Detect which cell encompasses the target text, then output its (X, Y) center coordinate. 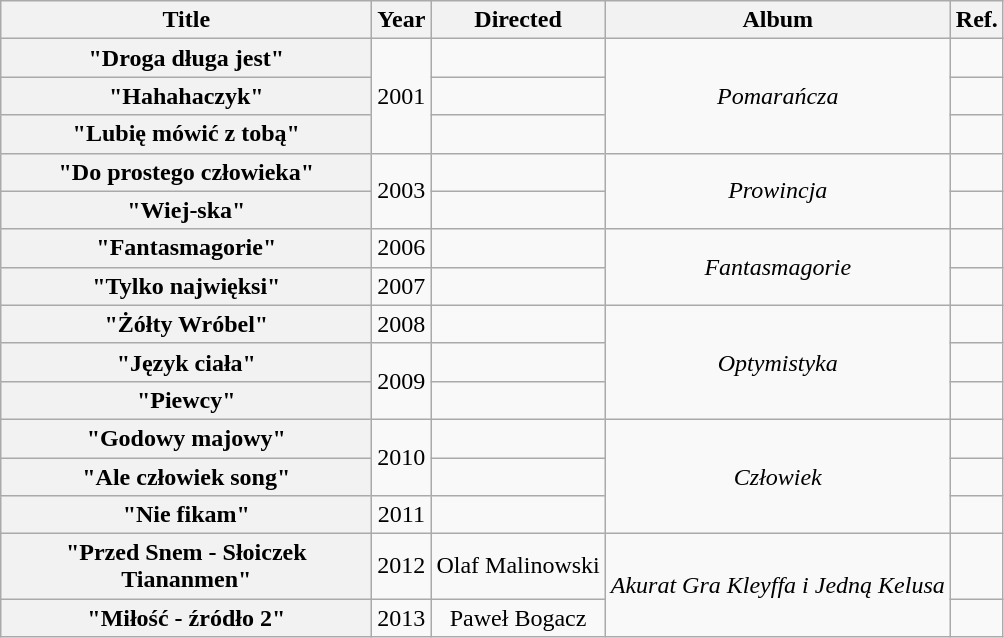
2011 (402, 515)
Title (186, 20)
Akurat Gra Kleyffa i Jedną Kelusa (778, 586)
Olaf Malinowski (518, 566)
"Ale człowiek song" (186, 477)
"Do prostego człowieka" (186, 172)
2007 (402, 286)
2006 (402, 248)
"Wiej-ska" (186, 210)
"Żółty Wróbel" (186, 324)
Directed (518, 20)
Paweł Bogacz (518, 618)
"Fantasmagorie" (186, 248)
"Hahahaczyk" (186, 96)
"Tylko najwięksi" (186, 286)
2012 (402, 566)
Prowincja (778, 191)
2008 (402, 324)
Pomarańcza (778, 96)
Optymistyka (778, 362)
"Godowy majowy" (186, 438)
"Przed Snem - Słoiczek Tiananmen" (186, 566)
"Piewcy" (186, 400)
"Droga długa jest" (186, 58)
2010 (402, 457)
2003 (402, 191)
"Lubię mówić z tobą" (186, 134)
Fantasmagorie (778, 267)
Album (778, 20)
"Miłość - źródło 2" (186, 618)
Ref. (976, 20)
2001 (402, 96)
2013 (402, 618)
Człowiek (778, 476)
Year (402, 20)
"Język ciała" (186, 362)
"Nie fikam" (186, 515)
2009 (402, 381)
